For the text-containing cell, return its midpoint in [X, Y] coordinate format. 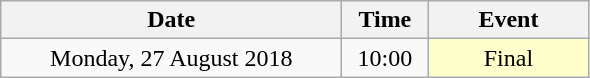
10:00 [385, 58]
Final [508, 58]
Event [508, 20]
Monday, 27 August 2018 [172, 58]
Date [172, 20]
Time [385, 20]
